Return [X, Y] of the center of cell containing provided text 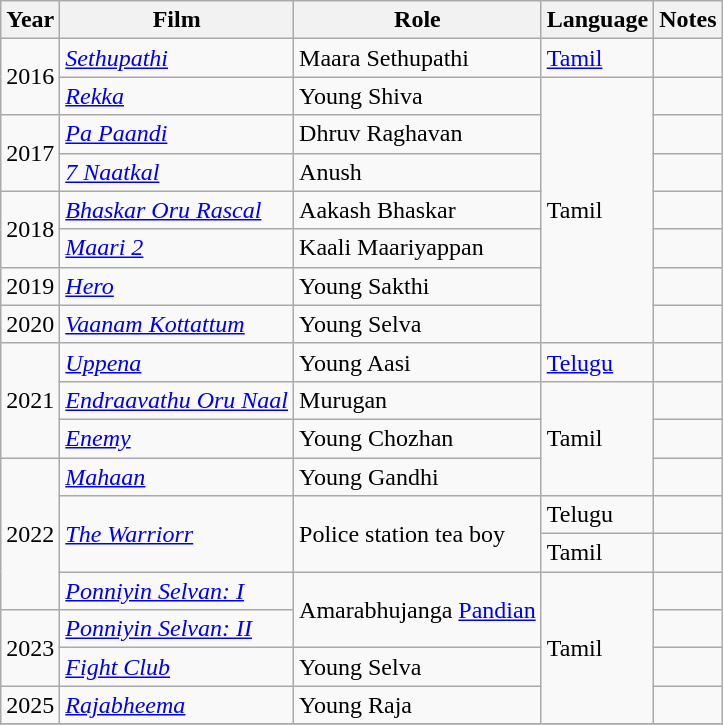
2023 [30, 648]
Young Sakthi [418, 286]
Sethupathi [177, 58]
Notes [688, 20]
2016 [30, 77]
The Warriorr [177, 534]
Ponniyin Selvan: I [177, 591]
Endraavathu Oru Naal [177, 400]
Anush [418, 172]
Amarabhujanga Pandian [418, 610]
Bhaskar Oru Rascal [177, 210]
Police station tea boy [418, 534]
Vaanam Kottattum [177, 324]
2022 [30, 534]
Young Raja [418, 705]
Role [418, 20]
Pa Paandi [177, 134]
Murugan [418, 400]
Aakash Bhaskar [418, 210]
Mahaan [177, 477]
Rekka [177, 96]
Young Chozhan [418, 438]
Young Shiva [418, 96]
2025 [30, 705]
Young Gandhi [418, 477]
Language [597, 20]
Hero [177, 286]
Enemy [177, 438]
Maari 2 [177, 248]
Fight Club [177, 667]
Young Aasi [418, 362]
Dhruv Raghavan [418, 134]
2020 [30, 324]
7 Naatkal [177, 172]
2021 [30, 400]
Kaali Maariyappan [418, 248]
2018 [30, 229]
Ponniyin Selvan: II [177, 629]
2019 [30, 286]
Uppena [177, 362]
Film [177, 20]
Maara Sethupathi [418, 58]
2017 [30, 153]
Rajabheema [177, 705]
Year [30, 20]
